Scan for the cell matching the given text and deliver its [x, y] coordinate at center. 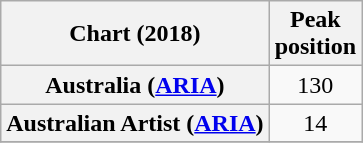
130 [315, 85]
Chart (2018) [135, 34]
Australia (ARIA) [135, 85]
Australian Artist (ARIA) [135, 123]
Peakposition [315, 34]
14 [315, 123]
